Scan for the cell matching the given text and deliver its [X, Y] coordinate at center. 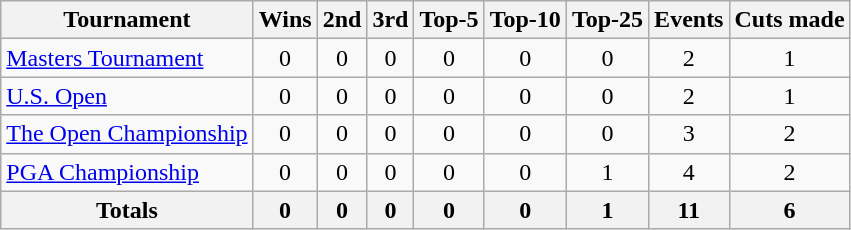
3rd [390, 20]
11 [689, 210]
Events [689, 20]
4 [689, 172]
U.S. Open [127, 96]
Top-5 [449, 20]
The Open Championship [127, 134]
Wins [285, 20]
Top-10 [525, 20]
Totals [127, 210]
3 [689, 134]
6 [790, 210]
Tournament [127, 20]
2nd [342, 20]
PGA Championship [127, 172]
Cuts made [790, 20]
Top-25 [607, 20]
Masters Tournament [127, 58]
